Identify which cell holds the provided text, then report its [x, y] central coordinate. 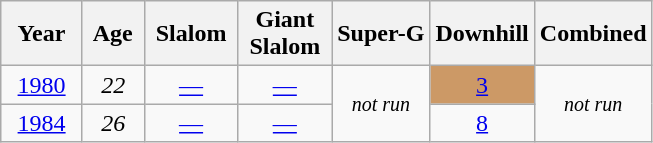
Age [113, 34]
Slalom [191, 34]
1980 [42, 85]
Super-G [381, 34]
Giant Slalom [285, 34]
22 [113, 85]
Combined [593, 34]
26 [113, 123]
3 [482, 85]
8 [482, 123]
Downhill [482, 34]
1984 [42, 123]
Year [42, 34]
